From the cell containing the given text, extract its center point as [x, y] coordinate. 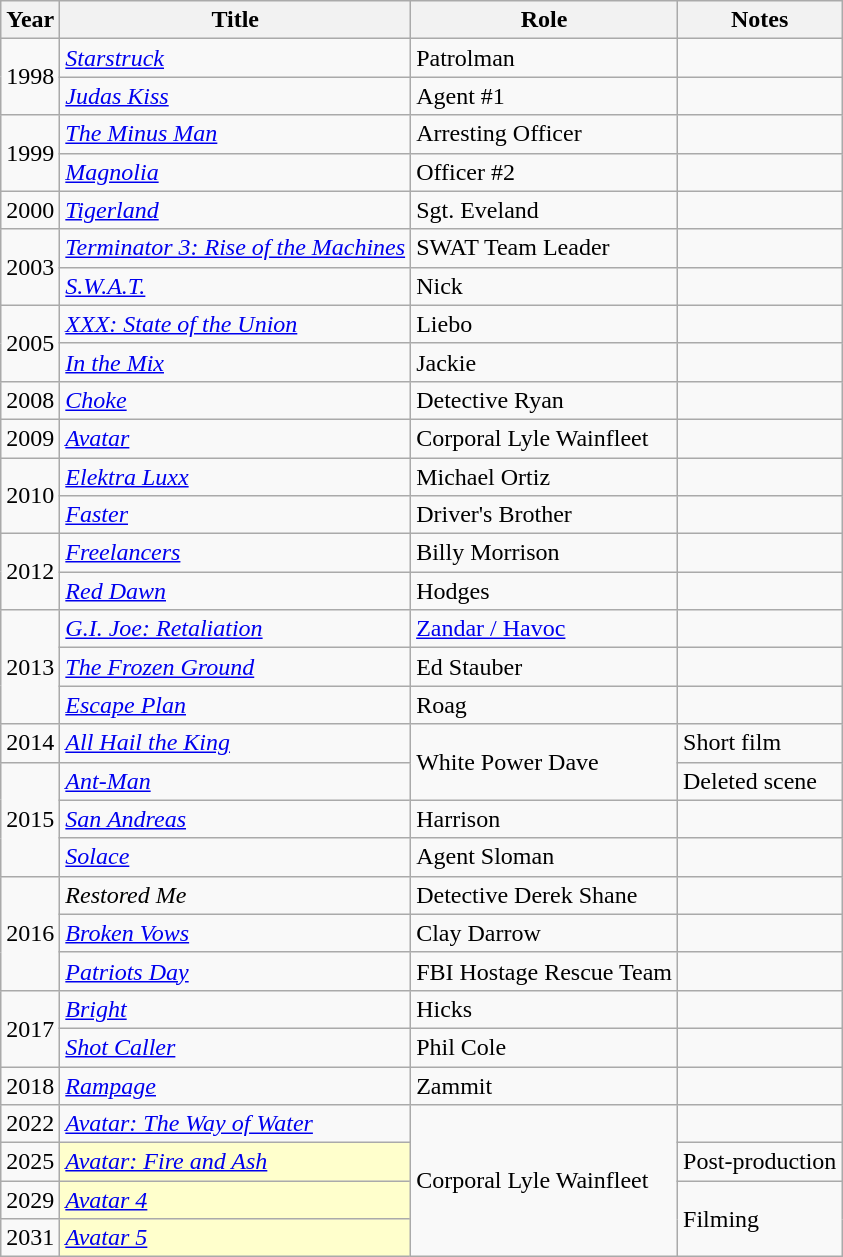
2022 [30, 1124]
Ed Stauber [544, 667]
Red Dawn [236, 591]
FBI Hostage Rescue Team [544, 971]
Elektra Luxx [236, 477]
Role [544, 20]
2016 [30, 933]
Choke [236, 400]
Ant-Man [236, 781]
Judas Kiss [236, 96]
Solace [236, 857]
Restored Me [236, 895]
Avatar 5 [236, 1238]
2017 [30, 1028]
Agent Sloman [544, 857]
2012 [30, 572]
Hicks [544, 1009]
Bright [236, 1009]
2031 [30, 1238]
SWAT Team Leader [544, 248]
2000 [30, 210]
2014 [30, 743]
Harrison [544, 819]
Post-production [760, 1162]
1999 [30, 153]
Jackie [544, 362]
Filming [760, 1219]
1998 [30, 77]
Roag [544, 705]
Zandar / Havoc [544, 629]
Patrolman [544, 58]
San Andreas [236, 819]
Freelancers [236, 553]
Detective Derek Shane [544, 895]
Notes [760, 20]
XXX: State of the Union [236, 324]
Tigerland [236, 210]
All Hail the King [236, 743]
2013 [30, 667]
2015 [30, 819]
Magnolia [236, 172]
Billy Morrison [544, 553]
Year [30, 20]
2005 [30, 343]
Michael Ortiz [544, 477]
Sgt. Eveland [544, 210]
Starstruck [236, 58]
The Minus Man [236, 134]
Escape Plan [236, 705]
2018 [30, 1085]
Rampage [236, 1085]
Title [236, 20]
The Frozen Ground [236, 667]
Patriots Day [236, 971]
Hodges [544, 591]
G.I. Joe: Retaliation [236, 629]
Avatar 4 [236, 1200]
Nick [544, 286]
Faster [236, 515]
Driver's Brother [544, 515]
Shot Caller [236, 1047]
Arresting Officer [544, 134]
2025 [30, 1162]
Clay Darrow [544, 933]
Broken Vows [236, 933]
White Power Dave [544, 762]
2010 [30, 496]
Terminator 3: Rise of the Machines [236, 248]
2008 [30, 400]
2009 [30, 438]
In the Mix [236, 362]
Short film [760, 743]
Deleted scene [760, 781]
Avatar: The Way of Water [236, 1124]
Avatar [236, 438]
Phil Cole [544, 1047]
2003 [30, 267]
Officer #2 [544, 172]
Avatar: Fire and Ash [236, 1162]
2029 [30, 1200]
S.W.A.T. [236, 286]
Zammit [544, 1085]
Detective Ryan [544, 400]
Agent #1 [544, 96]
Liebo [544, 324]
